Provide the (X, Y) coordinate of the cell's center where the given text is located.  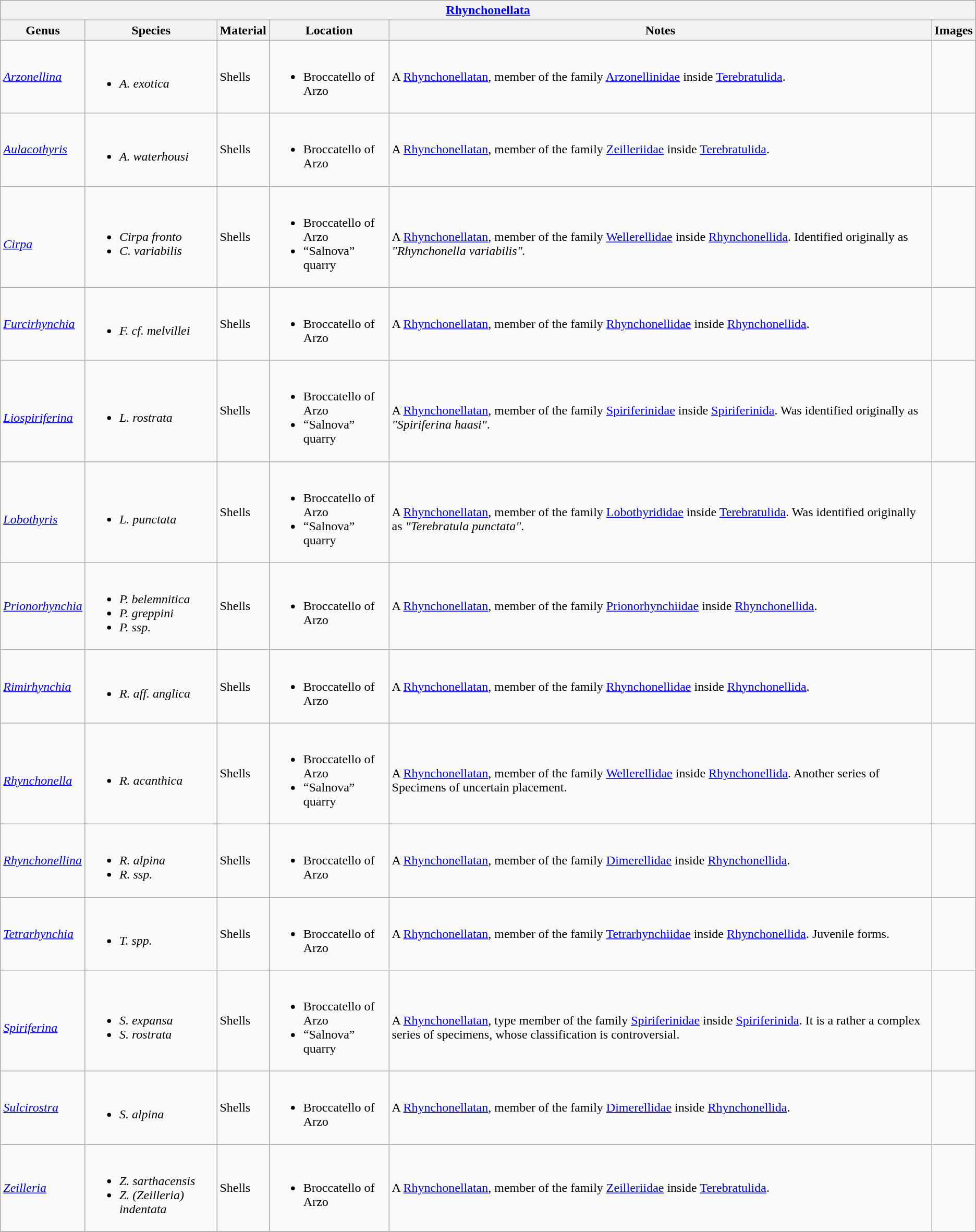
R. aff. anglica (151, 686)
Prionorhynchia (43, 606)
A Rhynchonellatan, member of the family Lobothyrididae inside Terebratulida. Was identified originally as "Terebratula punctata". (660, 512)
L. rostrata (151, 411)
Lobothyris (43, 512)
S. alpina (151, 1108)
L. punctata (151, 512)
Cirpa frontoC. variabilis (151, 237)
A Rhynchonellatan, member of the family Arzonellinidae inside Terebratulida. (660, 77)
Sulcirostra (43, 1108)
Genus (43, 30)
Liospiriferina (43, 411)
Cirpa (43, 237)
R. acanthica (151, 773)
Species (151, 30)
Rhynchonella (43, 773)
A. waterhousi (151, 150)
Arzonellina (43, 77)
Rhynchonellata (488, 10)
Material (243, 30)
F. cf. melvillei (151, 324)
Z. sarthacensisZ. (Zeilleria) indentata (151, 1188)
Notes (660, 30)
A. exotica (151, 77)
A Rhynchonellatan, member of the family Spiriferinidae inside Spiriferinida. Was identified originally as "Spiriferina haasi". (660, 411)
P. belemniticaP. greppiniP. ssp. (151, 606)
Furcirhynchia (43, 324)
A Rhynchonellatan, member of the family Prionorhynchiidae inside Rhynchonellida. (660, 606)
S. expansaS. rostrata (151, 1021)
Zeilleria (43, 1188)
Aulacothyris (43, 150)
Images (954, 30)
A Rhynchonellatan, member of the family Tetrarhynchiidae inside Rhynchonellida. Juvenile forms. (660, 933)
Tetrarhynchia (43, 933)
Rimirhynchia (43, 686)
A Rhynchonellatan, member of the family Wellerellidae inside Rhynchonellida. Another series of Specimens of uncertain placement. (660, 773)
Spiriferina (43, 1021)
R. alpinaR. ssp. (151, 860)
A Rhynchonellatan, member of the family Wellerellidae inside Rhynchonellida. Identified originally as "Rhynchonella variabilis". (660, 237)
Location (329, 30)
T. spp. (151, 933)
Rhynchonellina (43, 860)
